Identify which cell holds the provided text, then report its [X, Y] central coordinate. 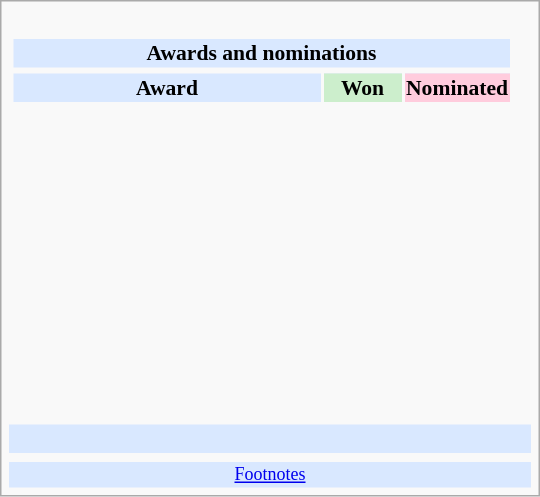
Awards and nominations [261, 53]
Won [363, 87]
Footnotes [270, 475]
Awards and nominations Award Won Nominated [270, 215]
Award [166, 87]
Nominated [458, 87]
